For the text-containing cell, return its midpoint in [X, Y] coordinate format. 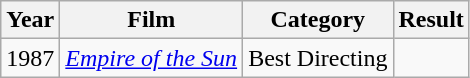
Year [30, 20]
Result [431, 20]
Film [152, 20]
Category [318, 20]
1987 [30, 58]
Empire of the Sun [152, 58]
Best Directing [318, 58]
